Extract the [X, Y] coordinate from the center of the cell holding the provided text.  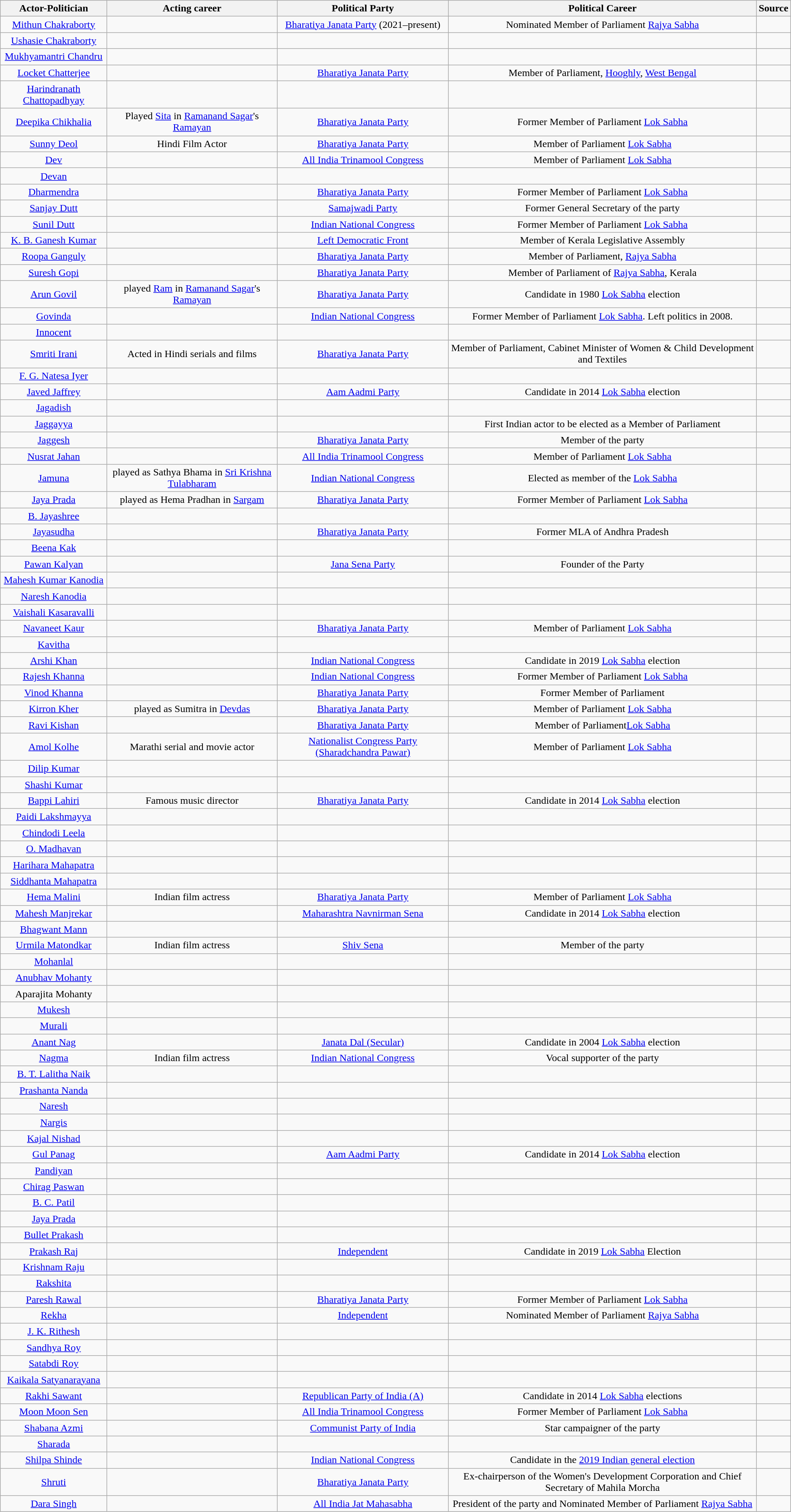
All India Jat Mahasabha [363, 1504]
Left Democratic Front [363, 240]
Member of Parliament of Rajya Sabha, Kerala [603, 273]
Naresh Kanodia [54, 596]
Gul Panag [54, 1154]
Mohanlal [54, 961]
Jana Sena Party [363, 564]
Founder of the Party [603, 564]
Ushasie Chakraborty [54, 41]
Sunny Deol [54, 144]
Navaneet Kaur [54, 628]
Mithun Chakraborty [54, 25]
K. B. Ganesh Kumar [54, 240]
played Ram in Ramanand Sagar's Ramayan [192, 294]
Rakshita [54, 1283]
Rakhi Sawant [54, 1396]
Sanjay Dutt [54, 208]
played as Hema Pradhan in Sargam [192, 499]
Siddhanta Mahapatra [54, 881]
Hema Malini [54, 897]
Bhagwant Mann [54, 929]
Ravi Kishan [54, 725]
Bharatiya Janata Party (2021–present) [363, 25]
Member of Parliament, Rajya Sabha [603, 257]
Political Career [603, 8]
Shiv Sena [363, 945]
Shilpa Shinde [54, 1460]
Shashi Kumar [54, 785]
Krishnam Raju [54, 1267]
Political Party [363, 8]
Samajwadi Party [363, 208]
B. Jayashree [54, 516]
Aparajita Mohanty [54, 993]
Mahesh Kumar Kanodia [54, 580]
Candidate in 2019 Lok Sabha election [603, 660]
Star campaigner of the party [603, 1428]
Paidi Lakshmayya [54, 817]
First Indian actor to be elected as a Member of Parliament [603, 424]
Hindi Film Actor [192, 144]
Roopa Ganguly [54, 257]
Chirag Paswan [54, 1187]
Mukesh [54, 1010]
Ex-chairperson of the Women's Development Corporation and Chief Secretary of Mahila Morcha [603, 1482]
Arun Govil [54, 294]
Kaikala Satyanarayana [54, 1380]
Dev [54, 160]
Former MLA of Andhra Pradesh [603, 532]
Dharmendra [54, 192]
Smriti Irani [54, 354]
Mahesh Manjrekar [54, 913]
Amol Kolhe [54, 746]
Kajal Nishad [54, 1138]
Urmila Matondkar [54, 945]
Janata Dal (Secular) [363, 1042]
Acting career [192, 8]
Sunil Dutt [54, 224]
Member of Kerala Legislative Assembly [603, 240]
Pawan Kalyan [54, 564]
Javed Jaffrey [54, 392]
Nationalist Congress Party (Sharadchandra Pawar) [363, 746]
Republican Party of India (A) [363, 1396]
Kavitha [54, 644]
Harihara Mahapatra [54, 865]
played as Sumitra in Devdas [192, 709]
Jaggayya [54, 424]
Prashanta Nanda [54, 1090]
Satabdi Roy [54, 1364]
Rekha [54, 1315]
Naresh [54, 1106]
Shabana Azmi [54, 1428]
Prakash Raj [54, 1251]
Candidate in 2019 Lok Sabha Election [603, 1251]
Arshi Khan [54, 660]
Paresh Rawal [54, 1299]
Candidate in 2004 Lok Sabha election [603, 1042]
Former Member of Parliament [603, 693]
Candidate in 1980 Lok Sabha election [603, 294]
Kirron Kher [54, 709]
Jamuna [54, 478]
Maharashtra Navnirman Sena [363, 913]
Bullet Prakash [54, 1235]
Dara Singh [54, 1504]
Devan [54, 176]
Beena Kak [54, 548]
Famous music director [192, 801]
Vinod Khanna [54, 693]
Pandiyan [54, 1171]
Jaggesh [54, 440]
Vocal supporter of the party [603, 1058]
Candidate in the 2019 Indian general election [603, 1460]
Suresh Gopi [54, 273]
Jayasudha [54, 532]
J. K. Rithesh [54, 1332]
Chindodi Leela [54, 833]
Sharada [54, 1444]
Member of Parliament, Cabinet Minister of Women & Child Development and Textiles [603, 354]
B. T. Lalitha Naik [54, 1074]
Candidate in 2014 Lok Sabha elections [603, 1396]
Jagadish [54, 408]
Deepika Chikhalia [54, 122]
Govinda [54, 316]
Nusrat Jahan [54, 456]
Anant Nag [54, 1042]
Murali [54, 1026]
President of the party and Nominated Member of Parliament Rajya Sabha [603, 1504]
Elected as member of the Lok Sabha [603, 478]
Acted in Hindi serials and films [192, 354]
Innocent [54, 332]
Moon Moon Sen [54, 1412]
Dilip Kumar [54, 768]
Communist Party of India [363, 1428]
Rajesh Khanna [54, 677]
Vaishali Kasaravalli [54, 612]
Harindranath Chattopadhyay [54, 95]
Anubhav Mohanty [54, 977]
F. G. Natesa Iyer [54, 376]
Locket Chatterjee [54, 73]
Member of Parliament, Hooghly, West Bengal [603, 73]
Bappi Lahiri [54, 801]
B. C. Patil [54, 1203]
Mukhyamantri Chandru [54, 57]
Source [773, 8]
Actor-Politician [54, 8]
Nagma [54, 1058]
played as Sathya Bhama in Sri Krishna Tulabharam [192, 478]
Former General Secretary of the party [603, 208]
Shruti [54, 1482]
Nargis [54, 1122]
Sandhya Roy [54, 1348]
Marathi serial and movie actor [192, 746]
Played Sita in Ramanand Sagar's Ramayan [192, 122]
O. Madhavan [54, 849]
Former Member of Parliament Lok Sabha. Left politics in 2008. [603, 316]
Member of ParliamentLok Sabha [603, 725]
